Scan for the cell matching the given text and deliver its [X, Y] coordinate at center. 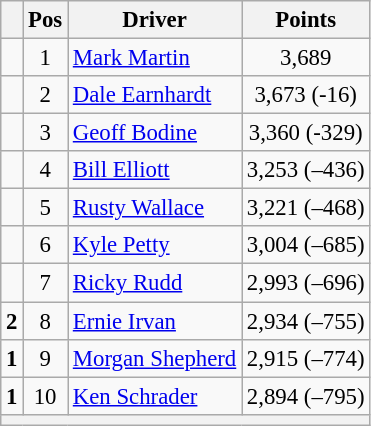
3,004 (–685) [306, 245]
Morgan Shepherd [155, 358]
3 [46, 133]
Kyle Petty [155, 245]
Driver [155, 20]
10 [46, 396]
9 [46, 358]
5 [46, 208]
2,894 (–795) [306, 396]
Pos [46, 20]
Rusty Wallace [155, 208]
7 [46, 283]
2,915 (–774) [306, 358]
3,221 (–468) [306, 208]
3,360 (-329) [306, 133]
Dale Earnhardt [155, 95]
Mark Martin [155, 58]
Geoff Bodine [155, 133]
2,934 (–755) [306, 321]
Ken Schrader [155, 396]
8 [46, 321]
Bill Elliott [155, 170]
Ricky Rudd [155, 283]
3,253 (–436) [306, 170]
6 [46, 245]
3,673 (-16) [306, 95]
2,993 (–696) [306, 283]
Points [306, 20]
4 [46, 170]
Ernie Irvan [155, 321]
3,689 [306, 58]
